Scan for the cell matching the given text and deliver its [X, Y] coordinate at center. 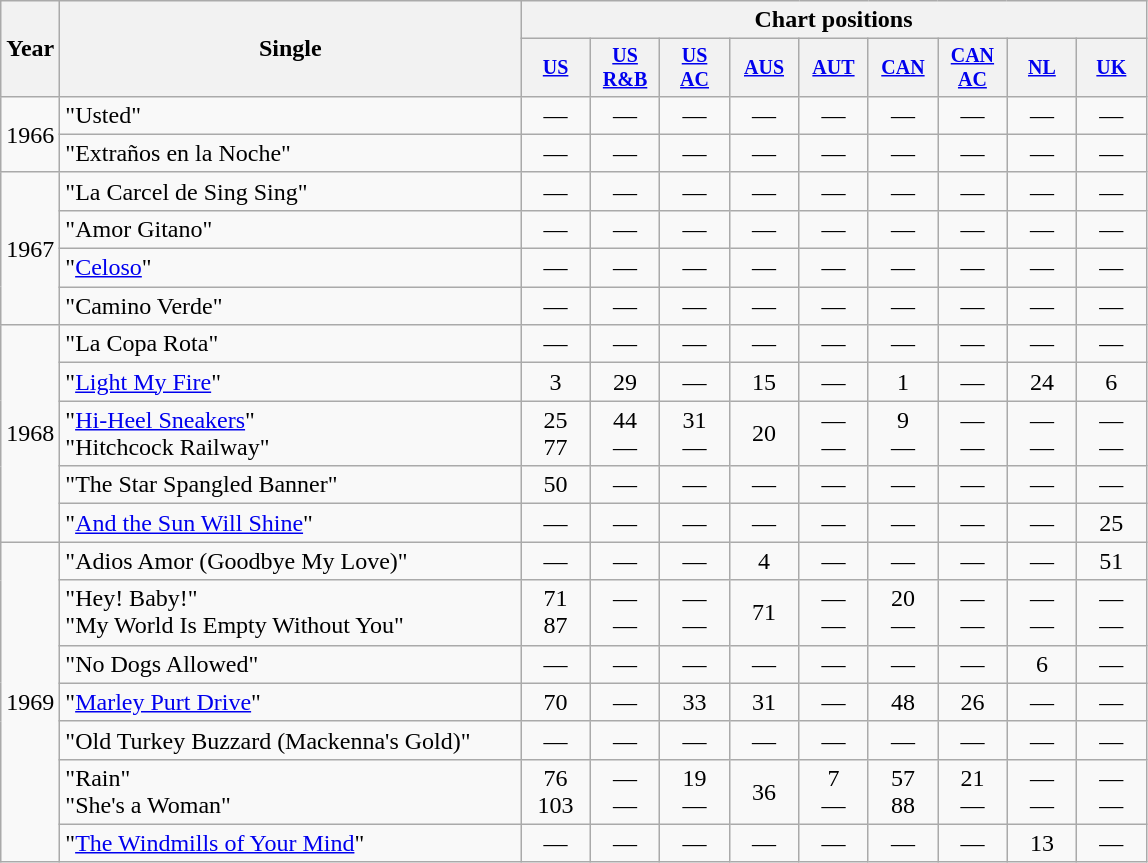
25 [1112, 523]
USR&B [624, 68]
NL [1042, 68]
13 [1042, 843]
"Camino Verde" [290, 306]
"Light My Fire" [290, 382]
"La Copa Rota" [290, 344]
31— [694, 434]
26 [972, 702]
76103 [556, 792]
AUS [764, 68]
"Hey! Baby!""My World Is Empty Without You" [290, 612]
"And the Sun Will Shine" [290, 523]
Chart positions [834, 20]
AUT [834, 68]
2577 [556, 434]
"The Windmills of Your Mind" [290, 843]
US [556, 68]
1969 [30, 702]
9— [902, 434]
29 [624, 382]
24 [1042, 382]
4 [764, 561]
1 [902, 382]
48 [902, 702]
31 [764, 702]
"La Carcel de Sing Sing" [290, 191]
7— [834, 792]
1968 [30, 434]
5788 [902, 792]
1966 [30, 134]
70 [556, 702]
"Marley Purt Drive" [290, 702]
1967 [30, 248]
71 [764, 612]
Year [30, 49]
UK [1112, 68]
36 [764, 792]
15 [764, 382]
50 [556, 485]
CAN [902, 68]
"Amor Gitano" [290, 229]
"No Dogs Allowed" [290, 664]
CANAC [972, 68]
"Old Turkey Buzzard (Mackenna's Gold)" [290, 740]
19— [694, 792]
"Celoso" [290, 268]
Single [290, 49]
20 [764, 434]
"Extraños en la Noche" [290, 153]
21— [972, 792]
7187 [556, 612]
"Hi-Heel Sneakers""Hitchcock Railway" [290, 434]
3 [556, 382]
USAC [694, 68]
"Rain""She's a Woman" [290, 792]
44— [624, 434]
51 [1112, 561]
20— [902, 612]
"Usted" [290, 115]
33 [694, 702]
"Adios Amor (Goodbye My Love)" [290, 561]
"The Star Spangled Banner" [290, 485]
